Provide the (x, y) coordinate of the cell's center where the given text is located.  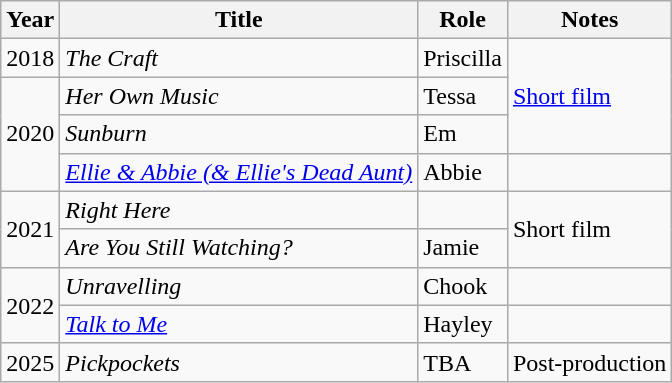
Abbie (463, 172)
The Craft (239, 58)
Chook (463, 286)
2025 (30, 362)
Role (463, 20)
Post-production (589, 362)
Title (239, 20)
2021 (30, 229)
Are You Still Watching? (239, 248)
Her Own Music (239, 96)
Talk to Me (239, 324)
Ellie & Abbie (& Ellie's Dead Aunt) (239, 172)
Hayley (463, 324)
Jamie (463, 248)
2020 (30, 134)
Em (463, 134)
Year (30, 20)
Tessa (463, 96)
2022 (30, 305)
2018 (30, 58)
Unravelling (239, 286)
Right Here (239, 210)
Sunburn (239, 134)
Priscilla (463, 58)
Pickpockets (239, 362)
Notes (589, 20)
TBA (463, 362)
